Identify which cell holds the provided text, then report its (X, Y) central coordinate. 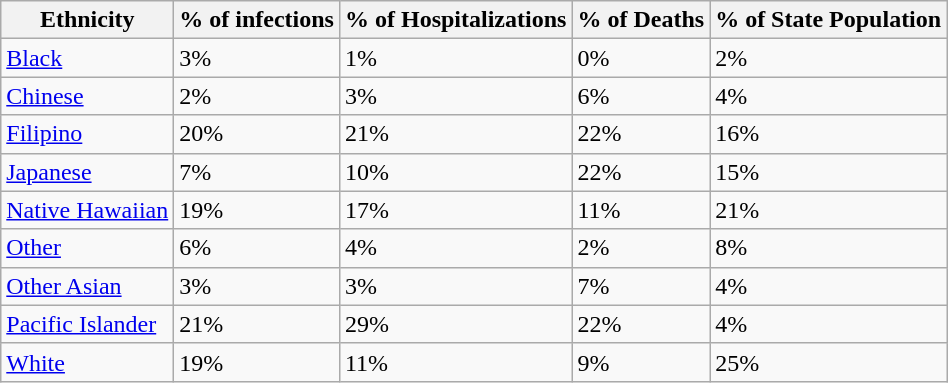
% of Hospitalizations (455, 20)
Black (88, 58)
% of State Population (828, 20)
Other (88, 248)
Ethnicity (88, 20)
Native Hawaiian (88, 210)
17% (455, 210)
Japanese (88, 172)
Filipino (88, 134)
29% (455, 324)
Pacific Islander (88, 324)
% of infections (257, 20)
8% (828, 248)
15% (828, 172)
Other Asian (88, 286)
1% (455, 58)
White (88, 362)
25% (828, 362)
Chinese (88, 96)
0% (641, 58)
10% (455, 172)
16% (828, 134)
% of Deaths (641, 20)
20% (257, 134)
9% (641, 362)
